Determine the [X, Y] coordinate at the center of the cell enclosing the given text.  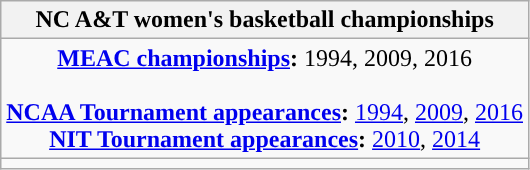
MEAC championships: 1994, 2009, 2016NCAA Tournament appearances: 1994, 2009, 2016 NIT Tournament appearances: 2010, 2014 [265, 98]
NC A&T women's basketball championships [265, 20]
